Locate the cell with the specified text and output its [X, Y] center coordinate. 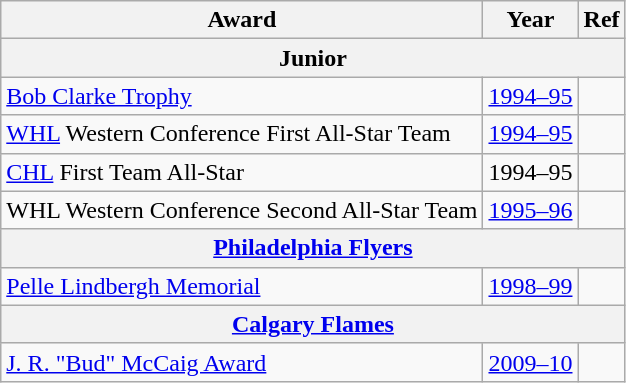
WHL Western Conference Second All-Star Team [242, 210]
Philadelphia Flyers [313, 248]
Pelle Lindbergh Memorial [242, 286]
WHL Western Conference First All-Star Team [242, 134]
Calgary Flames [313, 324]
1998–99 [530, 286]
1995–96 [530, 210]
CHL First Team All-Star [242, 172]
Bob Clarke Trophy [242, 96]
2009–10 [530, 362]
Year [530, 20]
Junior [313, 58]
Ref [602, 20]
Award [242, 20]
J. R. "Bud" McCaig Award [242, 362]
